For the text-containing cell, return its midpoint in [x, y] coordinate format. 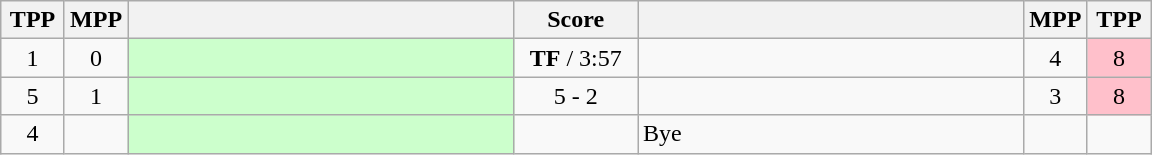
5 - 2 [576, 96]
5 [33, 96]
TF / 3:57 [576, 58]
Score [576, 20]
3 [1056, 96]
0 [96, 58]
Bye [831, 134]
